Find where the given text appears and provide that cell's center as [x, y] coordinate. 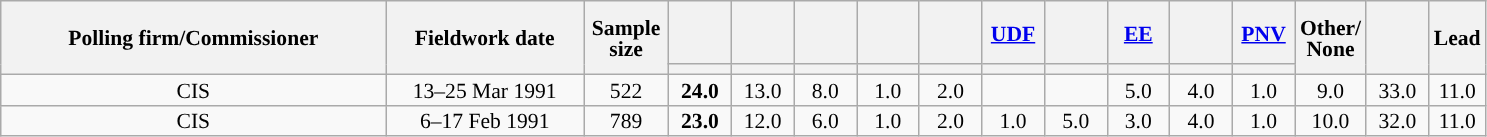
PNV [1264, 32]
24.0 [700, 90]
10.0 [1330, 120]
3.0 [1138, 120]
6.0 [826, 120]
789 [626, 120]
8.0 [826, 90]
13–25 Mar 1991 [485, 90]
32.0 [1398, 120]
13.0 [762, 90]
522 [626, 90]
EE [1138, 32]
Sample size [626, 38]
Lead [1458, 38]
12.0 [762, 120]
9.0 [1330, 90]
23.0 [700, 120]
Fieldwork date [485, 38]
Other/None [1330, 38]
UDF [1014, 32]
6–17 Feb 1991 [485, 120]
33.0 [1398, 90]
Polling firm/Commissioner [194, 38]
